Capture the cell that displays the provided text and extract its [x, y] central coordinate. 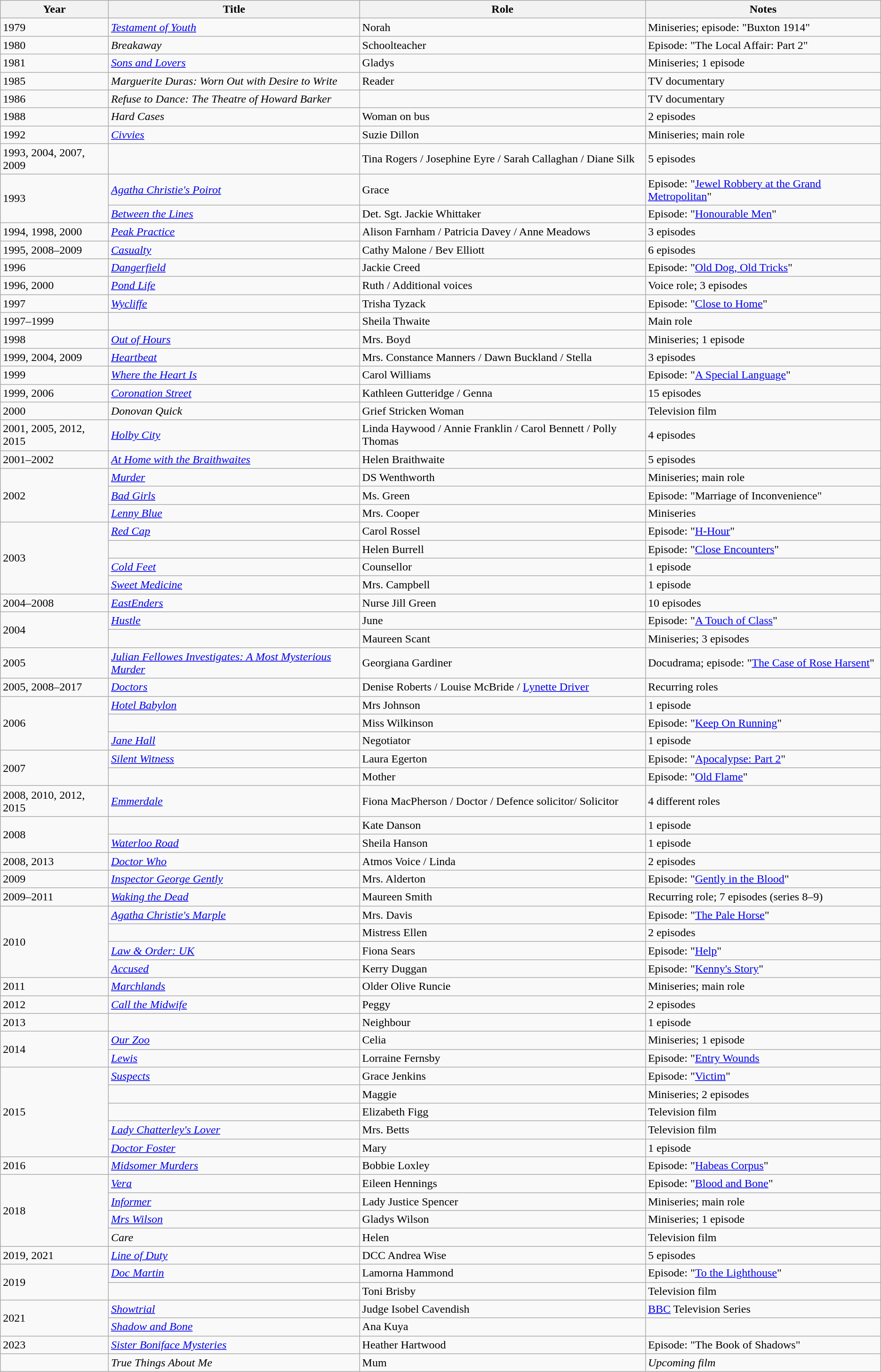
Sheila Hanson [503, 843]
Ana Kuya [503, 1327]
Helen Burrell [503, 549]
Care [234, 1237]
Eileen Hennings [503, 1184]
Shadow and Bone [234, 1327]
Episode: "The Local Affair: Part 2" [763, 45]
Alison Farnham / Patricia Davey / Anne Meadows [503, 232]
Agatha Christie's Poirot [234, 189]
2005, 2008–2017 [55, 687]
2016 [55, 1166]
Kate Danson [503, 825]
Heartbeat [234, 357]
Episode: "Kenny's Story" [763, 969]
Midsomer Murders [234, 1166]
Inspector George Gently [234, 879]
Episode: "H-Hour" [763, 531]
Lady Chatterley's Lover [234, 1130]
Cathy Malone / Bev Elliott [503, 250]
1995, 2008–2009 [55, 250]
Year [55, 9]
Cold Feet [234, 567]
1997 [55, 304]
Sons and Lovers [234, 63]
At Home with the Braithwaites [234, 459]
2011 [55, 987]
Mother [503, 777]
2009–2011 [55, 897]
2002 [55, 495]
Carol Williams [503, 375]
1979 [55, 27]
Helen [503, 1237]
Docudrama; episode: "The Case of Rose Harsent" [763, 663]
1994, 1998, 2000 [55, 232]
2023 [55, 1345]
Suzie Dillon [503, 135]
Showtrial [234, 1309]
Peggy [503, 1004]
2008, 2013 [55, 861]
Episode: "Entry Wounds [763, 1058]
Doctors [234, 687]
Celia [503, 1040]
Episode: "Old Dog, Old Tricks" [763, 268]
4 episodes [763, 435]
Lamorna Hammond [503, 1273]
Negotiator [503, 741]
Ms. Green [503, 495]
2004 [55, 630]
Toni Brisby [503, 1291]
2015 [55, 1112]
1980 [55, 45]
True Things About Me [234, 1363]
Linda Haywood / Annie Franklin / Carol Bennett / Polly Thomas [503, 435]
Miniseries; episode: "Buxton 1914" [763, 27]
Testament of Youth [234, 27]
Ruth / Additional voices [503, 286]
Maureen Scant [503, 639]
Episode: "Gently in the Blood" [763, 879]
Mrs. Davis [503, 915]
Kerry Duggan [503, 969]
1986 [55, 99]
Bad Girls [234, 495]
1993, 2004, 2007, 2009 [55, 159]
Lady Justice Spencer [503, 1202]
1992 [55, 135]
2019, 2021 [55, 1255]
Schoolteacher [503, 45]
Notes [763, 9]
Counsellor [503, 567]
Main role [763, 321]
Episode: "Close Encounters" [763, 549]
Heather Hartwood [503, 1345]
Miniseries [763, 513]
Det. Sgt. Jackie Whittaker [503, 214]
6 episodes [763, 250]
Sheila Thwaite [503, 321]
Denise Roberts / Louise McBride / Lynette Driver [503, 687]
Atmos Voice / Linda [503, 861]
Agatha Christie's Marple [234, 915]
2018 [55, 1211]
2000 [55, 411]
Kathleen Gutteridge / Genna [503, 393]
Role [503, 9]
Waterloo Road [234, 843]
Our Zoo [234, 1040]
Woman on bus [503, 117]
2007 [55, 768]
Suspects [234, 1076]
Mrs. Campbell [503, 585]
Mrs. Betts [503, 1130]
1999, 2006 [55, 393]
1997–1999 [55, 321]
Red Cap [234, 531]
10 episodes [763, 603]
Episode: "Apocalypse: Part 2" [763, 759]
Miniseries; 3 episodes [763, 639]
Maureen Smith [503, 897]
Lorraine Fernsby [503, 1058]
DCC Andrea Wise [503, 1255]
Laura Egerton [503, 759]
Episode: "A Touch of Class" [763, 621]
Julian Fellowes Investigates: A Most Mysterious Murder [234, 663]
Episode: "Help" [763, 951]
Grace [503, 189]
Accused [234, 969]
EastEnders [234, 603]
Grief Stricken Woman [503, 411]
Mrs. Constance Manners / Dawn Buckland / Stella [503, 357]
2008, 2010, 2012, 2015 [55, 801]
Miniseries; 2 episodes [763, 1094]
1981 [55, 63]
Helen Braithwaite [503, 459]
Recurring role; 7 episodes (series 8–9) [763, 897]
1999, 2004, 2009 [55, 357]
Episode: "Victim" [763, 1076]
Peak Practice [234, 232]
Bobbie Loxley [503, 1166]
Neighbour [503, 1022]
Hard Cases [234, 117]
Miss Wilkinson [503, 723]
1996, 2000 [55, 286]
Episode: "The Pale Horse" [763, 915]
Lenny Blue [234, 513]
15 episodes [763, 393]
Dangerfield [234, 268]
Casualty [234, 250]
2014 [55, 1049]
June [503, 621]
Mistress Ellen [503, 933]
Episode: "Close to Home" [763, 304]
Trisha Tyzack [503, 304]
BBC Television Series [763, 1309]
Lewis [234, 1058]
2001–2002 [55, 459]
Episode: "Marriage of Inconvenience" [763, 495]
Mrs Johnson [503, 705]
Breakaway [234, 45]
2004–2008 [55, 603]
Doctor Foster [234, 1148]
Silent Witness [234, 759]
Waking the Dead [234, 897]
Marchlands [234, 987]
Maggie [503, 1094]
1999 [55, 375]
2010 [55, 942]
Older Olive Runcie [503, 987]
Emmerdale [234, 801]
Pond Life [234, 286]
Carol Rossel [503, 531]
Gladys [503, 63]
Hotel Babylon [234, 705]
Mary [503, 1148]
Holby City [234, 435]
Mrs. Cooper [503, 513]
4 different roles [763, 801]
Episode: "The Book of Shadows" [763, 1345]
1998 [55, 339]
Fiona Sears [503, 951]
2012 [55, 1004]
Elizabeth Figg [503, 1112]
Doc Martin [234, 1273]
2013 [55, 1022]
Sister Boniface Mysteries [234, 1345]
Jackie Creed [503, 268]
Call the Midwife [234, 1004]
Coronation Street [234, 393]
Upcoming film [763, 1363]
Title [234, 9]
1985 [55, 81]
DS Wenthworth [503, 477]
Nurse Jill Green [503, 603]
Informer [234, 1202]
2009 [55, 879]
2008 [55, 834]
Episode: "Old Flame" [763, 777]
Donovan Quick [234, 411]
Sweet Medicine [234, 585]
Doctor Who [234, 861]
Refuse to Dance: The Theatre of Howard Barker [234, 99]
Where the Heart Is [234, 375]
Murder [234, 477]
2021 [55, 1318]
Vera [234, 1184]
Episode: "Habeas Corpus" [763, 1166]
Voice role; 3 episodes [763, 286]
Mrs. Boyd [503, 339]
Episode: "A Special Language" [763, 375]
Tina Rogers / Josephine Eyre / Sarah Callaghan / Diane Silk [503, 159]
Norah [503, 27]
2006 [55, 723]
Fiona MacPherson / Doctor / Defence solicitor/ Solicitor [503, 801]
2005 [55, 663]
1996 [55, 268]
Recurring roles [763, 687]
Gladys Wilson [503, 1220]
Episode: "Keep On Running" [763, 723]
2019 [55, 1282]
Marguerite Duras: Worn Out with Desire to Write [234, 81]
1993 [55, 199]
Law & Order: UK [234, 951]
Judge Isobel Cavendish [503, 1309]
Grace Jenkins [503, 1076]
Between the Lines [234, 214]
Episode: "Jewel Robbery at the Grand Metropolitan" [763, 189]
Reader [503, 81]
Line of Duty [234, 1255]
Episode: "To the Lighthouse" [763, 1273]
Hustle [234, 621]
2001, 2005, 2012, 2015 [55, 435]
Mrs Wilson [234, 1220]
Georgiana Gardiner [503, 663]
Mum [503, 1363]
Episode: "Honourable Men" [763, 214]
2003 [55, 558]
Civvies [234, 135]
Out of Hours [234, 339]
1988 [55, 117]
Mrs. Alderton [503, 879]
Wycliffe [234, 304]
Episode: "Blood and Bone" [763, 1184]
Jane Hall [234, 741]
